Search for the cell housing the specified text and yield its [x, y] center coordinate. 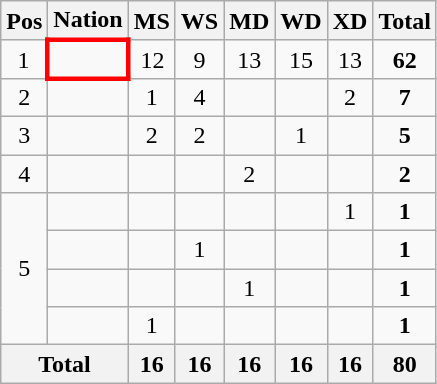
Nation [88, 21]
12 [152, 59]
XD [350, 21]
MS [152, 21]
7 [405, 97]
3 [24, 135]
15 [301, 59]
WS [199, 21]
MD [250, 21]
Pos [24, 21]
62 [405, 59]
80 [405, 364]
WD [301, 21]
9 [199, 59]
